Provide the (x, y) coordinate of the cell's center where the given text is located.  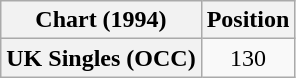
UK Singles (OCC) (101, 58)
130 (248, 58)
Position (248, 20)
Chart (1994) (101, 20)
